Capture the cell that displays the provided text and extract its (X, Y) central coordinate. 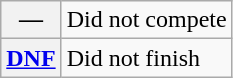
— (31, 20)
Did not finish (146, 58)
Did not compete (146, 20)
DNF (31, 58)
